Return [x, y] of the center of cell containing provided text 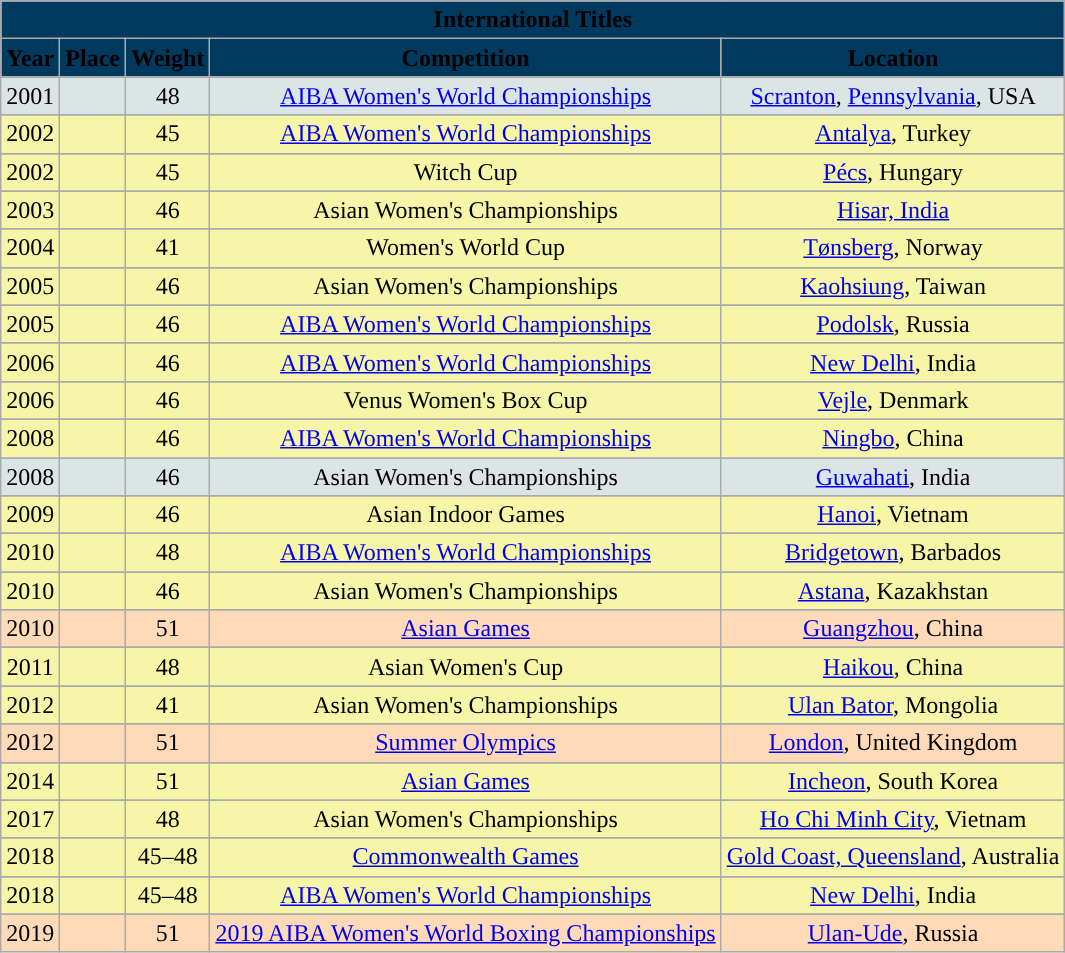
London, United Kingdom [893, 743]
Antalya, Turkey [893, 134]
Haikou, China [893, 667]
Location [893, 58]
Witch Cup [466, 172]
Women's World Cup [466, 248]
Kaohsiung, Taiwan [893, 286]
Bridgetown, Barbados [893, 553]
Incheon, South Korea [893, 781]
Hanoi, Vietnam [893, 515]
Scranton, Pennsylvania, USA [893, 96]
Place [93, 58]
International Titles [533, 20]
2003 [30, 210]
Commonwealth Games [466, 857]
Weight [168, 58]
Summer Olympics [466, 743]
Asian Indoor Games [466, 515]
2019 AIBA Women's World Boxing Championships [466, 933]
Tønsberg, Norway [893, 248]
Ulan-Ude, Russia [893, 933]
2019 [30, 933]
Ningbo, China [893, 438]
Ho Chi Minh City, Vietnam [893, 819]
2017 [30, 819]
Guwahati, India [893, 477]
Podolsk, Russia [893, 324]
2011 [30, 667]
Pécs, Hungary [893, 172]
Astana, Kazakhstan [893, 591]
Asian Women's Cup [466, 667]
Year [30, 58]
Hisar, India [893, 210]
Gold Coast, Queensland, Australia [893, 857]
Ulan Bator, Mongolia [893, 705]
Venus Women's Box Cup [466, 400]
2009 [30, 515]
2001 [30, 96]
2004 [30, 248]
Guangzhou, China [893, 629]
Vejle, Denmark [893, 400]
2014 [30, 781]
Competition [466, 58]
